Search for the cell housing the specified text and yield its [X, Y] center coordinate. 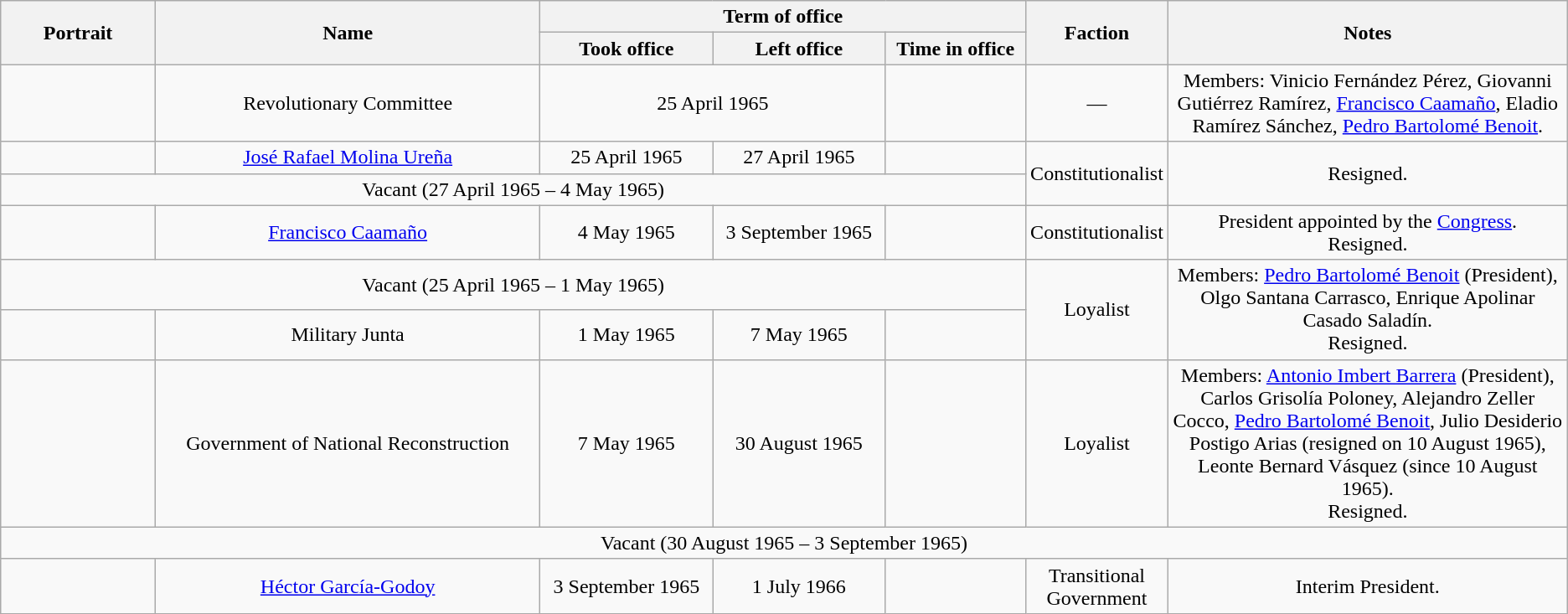
Government of National Reconstruction [348, 443]
Members: Vinicio Fernández Pérez, Giovanni Gutiérrez Ramírez, Francisco Caamaño, Eladio Ramírez Sánchez, Pedro Bartolomé Benoit. [1367, 103]
27 April 1965 [799, 157]
Transitional Government [1097, 586]
Faction [1097, 33]
Left office [799, 49]
4 May 1965 [627, 233]
Vacant (27 April 1965 – 4 May 1965) [513, 189]
1 July 1966 [799, 586]
Notes [1367, 33]
Members: Pedro Bartolomé Benoit (President), Olgo Santana Carrasco, Enrique Apolinar Casado Saladín.Resigned. [1367, 310]
President appointed by the Congress.Resigned. [1367, 233]
Name [348, 33]
Francisco Caamaño [348, 233]
— [1097, 103]
Interim President. [1367, 586]
José Rafael Molina Ureña [348, 157]
Military Junta [348, 335]
Resigned. [1367, 173]
Time in office [956, 49]
30 August 1965 [799, 443]
Portrait [79, 33]
Took office [627, 49]
Revolutionary Committee [348, 103]
Vacant (30 August 1965 – 3 September 1965) [784, 543]
Héctor García-Godoy [348, 586]
Term of office [783, 17]
Vacant (25 April 1965 – 1 May 1965) [513, 285]
1 May 1965 [627, 335]
